Pinpoint the cell where the given text exists, returning its (X, Y) midpoint coordinate. 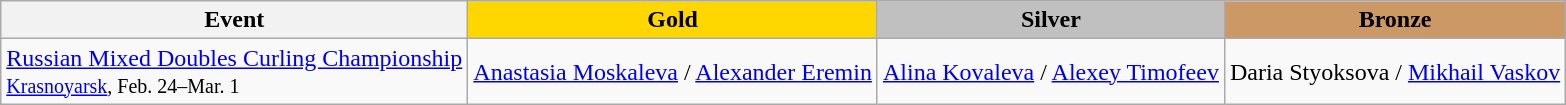
Daria Styoksova / Mikhail Vaskov (1394, 72)
Russian Mixed Doubles Curling Championship Krasnoyarsk, Feb. 24–Mar. 1 (234, 72)
Alina Kovaleva / Alexey Timofeev (1050, 72)
Silver (1050, 20)
Bronze (1394, 20)
Event (234, 20)
Anastasia Moskaleva / Alexander Eremin (673, 72)
Gold (673, 20)
